Detect which cell encompasses the target text, then output its [x, y] center coordinate. 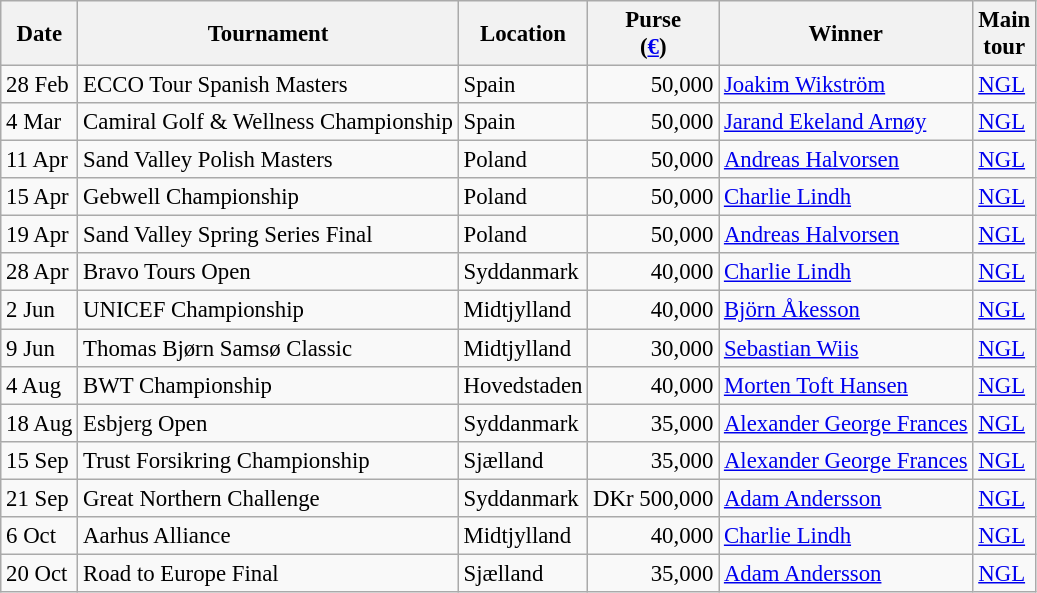
6 Oct [40, 536]
Joakim Wikström [846, 85]
20 Oct [40, 573]
Aarhus Alliance [268, 536]
Location [523, 34]
19 Apr [40, 235]
Sand Valley Polish Masters [268, 160]
Thomas Bjørn Samsø Classic [268, 348]
28 Apr [40, 273]
Sebastian Wiis [846, 348]
15 Sep [40, 460]
Esbjerg Open [268, 423]
Gebwell Championship [268, 197]
Road to Europe Final [268, 573]
ECCO Tour Spanish Masters [268, 85]
18 Aug [40, 423]
Trust Forsikring Championship [268, 460]
Jarand Ekeland Arnøy [846, 122]
UNICEF Championship [268, 310]
4 Mar [40, 122]
Great Northern Challenge [268, 498]
Morten Toft Hansen [846, 385]
11 Apr [40, 160]
Maintour [1004, 34]
Tournament [268, 34]
Bravo Tours Open [268, 273]
15 Apr [40, 197]
Hovedstaden [523, 385]
21 Sep [40, 498]
BWT Championship [268, 385]
28 Feb [40, 85]
2 Jun [40, 310]
4 Aug [40, 385]
Winner [846, 34]
Björn Åkesson [846, 310]
Sand Valley Spring Series Final [268, 235]
30,000 [654, 348]
Date [40, 34]
Camiral Golf & Wellness Championship [268, 122]
Purse(€) [654, 34]
9 Jun [40, 348]
DKr 500,000 [654, 498]
